For the text-containing cell, return its midpoint in [x, y] coordinate format. 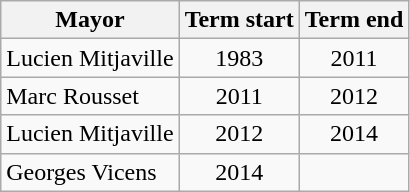
Term end [354, 20]
Mayor [90, 20]
Georges Vicens [90, 172]
Term start [239, 20]
1983 [239, 58]
Marc Rousset [90, 96]
